Locate the cell with the specified text and output its [x, y] center coordinate. 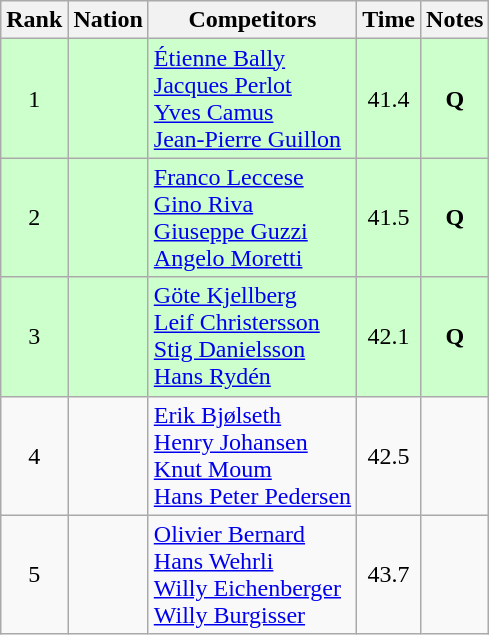
Rank [34, 20]
Étienne BallyJacques PerlotYves CamusJean-Pierre Guillon [252, 98]
Erik BjølsethHenry JohansenKnut MoumHans Peter Pedersen [252, 456]
Olivier BernardHans WehrliWilly EichenbergerWilly Burgisser [252, 574]
41.4 [389, 98]
Göte KjellbergLeif ChristerssonStig DanielssonHans Rydén [252, 336]
42.5 [389, 456]
Nation [108, 20]
Franco LecceseGino RivaGiuseppe GuzziAngelo Moretti [252, 218]
5 [34, 574]
Time [389, 20]
41.5 [389, 218]
2 [34, 218]
4 [34, 456]
42.1 [389, 336]
43.7 [389, 574]
Notes [455, 20]
3 [34, 336]
1 [34, 98]
Competitors [252, 20]
